Provide the [x, y] coordinate of the cell's center where the given text is located.  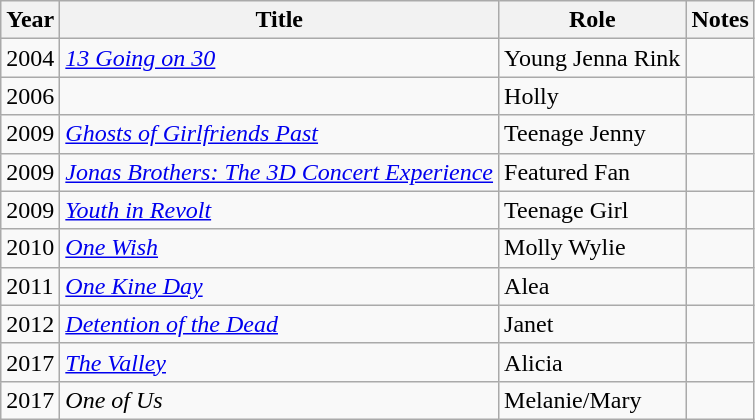
Melanie/Mary [592, 400]
Notes [720, 20]
Alea [592, 286]
Molly Wylie [592, 248]
One Kine Day [280, 286]
Youth in Revolt [280, 210]
Holly [592, 96]
13 Going on 30 [280, 58]
Janet [592, 324]
2006 [30, 96]
Alicia [592, 362]
2010 [30, 248]
One of Us [280, 400]
One Wish [280, 248]
Ghosts of Girlfriends Past [280, 134]
Title [280, 20]
2011 [30, 286]
2012 [30, 324]
2004 [30, 58]
Detention of the Dead [280, 324]
Young Jenna Rink [592, 58]
The Valley [280, 362]
Teenage Jenny [592, 134]
Year [30, 20]
Featured Fan [592, 172]
Teenage Girl [592, 210]
Role [592, 20]
Jonas Brothers: The 3D Concert Experience [280, 172]
